Output the [X, Y] coordinate of the center of the cell containing the given text.  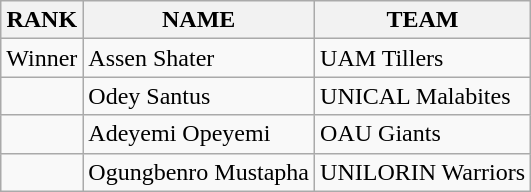
Odey Santus [199, 96]
OAU Giants [423, 134]
UAM Tillers [423, 58]
TEAM [423, 20]
UNICAL Malabites [423, 96]
Assen Shater [199, 58]
Adeyemi Opeyemi [199, 134]
Winner [42, 58]
NAME [199, 20]
RANK [42, 20]
Ogungbenro Mustapha [199, 172]
UNILORIN Warriors [423, 172]
